Identify which cell holds the provided text, then report its (x, y) central coordinate. 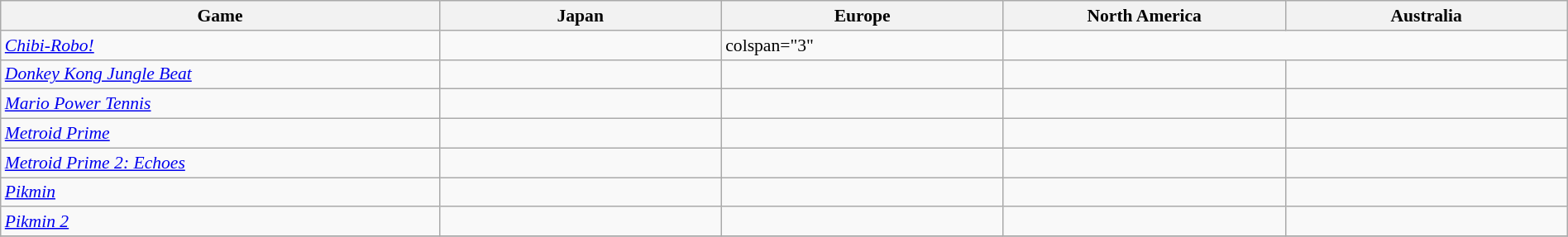
Metroid Prime 2: Echoes (220, 163)
Australia (1426, 16)
Game (220, 16)
Mario Power Tennis (220, 104)
Metroid Prime (220, 134)
Donkey Kong Jungle Beat (220, 74)
colspan="3" (862, 45)
North America (1145, 16)
Japan (581, 16)
Pikmin (220, 192)
Pikmin 2 (220, 222)
Chibi-Robo! (220, 45)
Europe (862, 16)
